Extract the (X, Y) coordinate from the center of the cell holding the provided text.  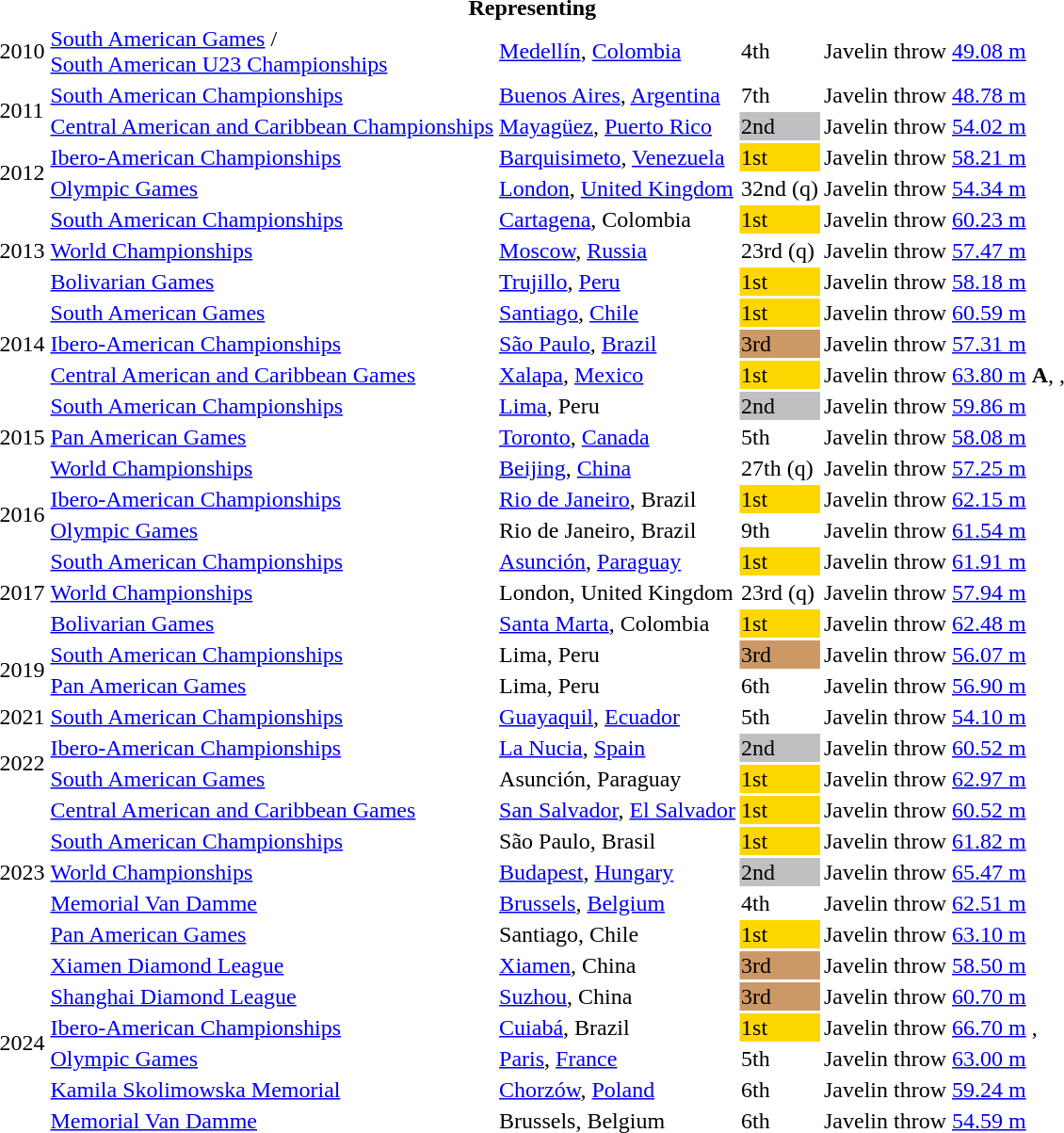
Budapest, Hungary (618, 872)
Cuiabá, Brazil (618, 1028)
Barquisimeto, Venezuela (618, 157)
Xalapa, Mexico (618, 375)
9th (780, 530)
São Paulo, Brasil (618, 841)
Medellín, Colombia (618, 51)
Suzhou, China (618, 996)
Cartagena, Colombia (618, 219)
Guayaquil, Ecuador (618, 717)
Toronto, Canada (618, 437)
7th (780, 95)
Mayagüez, Puerto Rico (618, 126)
São Paulo, Brazil (618, 344)
San Salvador, El Salvador (618, 810)
Central American and Caribbean Championships (272, 126)
South American Games /South American U23 Championships (272, 51)
La Nucia, Spain (618, 748)
Moscow, Russia (618, 251)
Shanghai Diamond League (272, 996)
Trujillo, Peru (618, 282)
Beijing, China (618, 468)
Chorzów, Poland (618, 1090)
Paris, France (618, 1059)
32nd (q) (780, 188)
27th (q) (780, 468)
Memorial Van Damme (272, 903)
Brussels, Belgium (618, 903)
Kamila Skolimowska Memorial (272, 1090)
Santa Marta, Colombia (618, 623)
Buenos Aires, Argentina (618, 95)
Xiamen, China (618, 965)
Xiamen Diamond League (272, 965)
